From the cell containing the given text, extract its center point as (X, Y) coordinate. 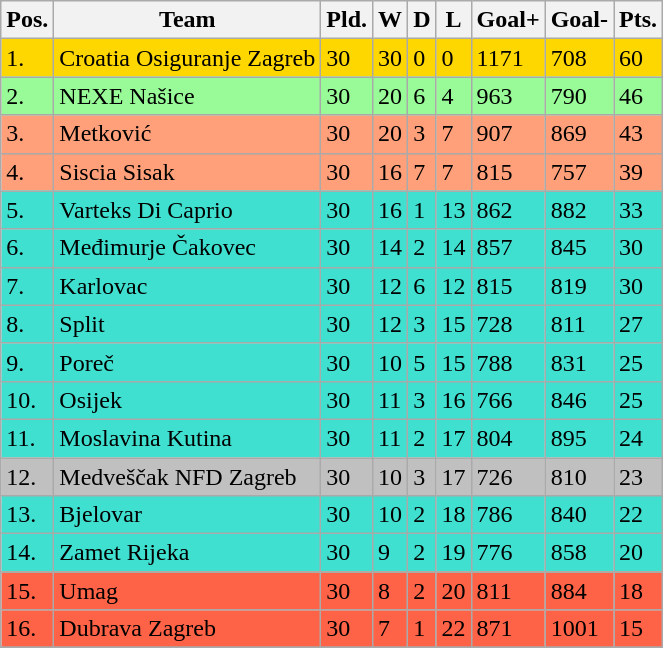
Moslavina Kutina (188, 438)
8 (390, 591)
786 (508, 515)
846 (579, 400)
Pos. (28, 20)
16. (28, 629)
Team (188, 20)
Croatia Osiguranje Zagreb (188, 58)
Goal- (579, 20)
13 (454, 210)
12. (28, 477)
895 (579, 438)
884 (579, 591)
Pts. (638, 20)
11. (28, 438)
D (422, 20)
862 (508, 210)
19 (454, 553)
1. (28, 58)
1001 (579, 629)
8. (28, 324)
2. (28, 96)
39 (638, 172)
Karlovac (188, 286)
726 (508, 477)
Metković (188, 134)
5. (28, 210)
10. (28, 400)
Međimurje Čakovec (188, 248)
Siscia Sisak (188, 172)
L (454, 20)
4. (28, 172)
9. (28, 362)
60 (638, 58)
5 (422, 362)
757 (579, 172)
Goal+ (508, 20)
6. (28, 248)
810 (579, 477)
27 (638, 324)
963 (508, 96)
907 (508, 134)
845 (579, 248)
Poreč (188, 362)
Pld. (347, 20)
15. (28, 591)
9 (390, 553)
33 (638, 210)
819 (579, 286)
788 (508, 362)
Dubrava Zagreb (188, 629)
804 (508, 438)
Bjelovar (188, 515)
790 (579, 96)
46 (638, 96)
43 (638, 134)
3. (28, 134)
14. (28, 553)
728 (508, 324)
882 (579, 210)
Split (188, 324)
1171 (508, 58)
13. (28, 515)
23 (638, 477)
766 (508, 400)
Umag (188, 591)
Osijek (188, 400)
NEXE Našice (188, 96)
776 (508, 553)
Medveščak NFD Zagreb (188, 477)
Zamet Rijeka (188, 553)
858 (579, 553)
24 (638, 438)
7. (28, 286)
831 (579, 362)
708 (579, 58)
4 (454, 96)
869 (579, 134)
Varteks Di Caprio (188, 210)
W (390, 20)
871 (508, 629)
857 (508, 248)
840 (579, 515)
